From the cell containing the given text, extract its center point as (x, y) coordinate. 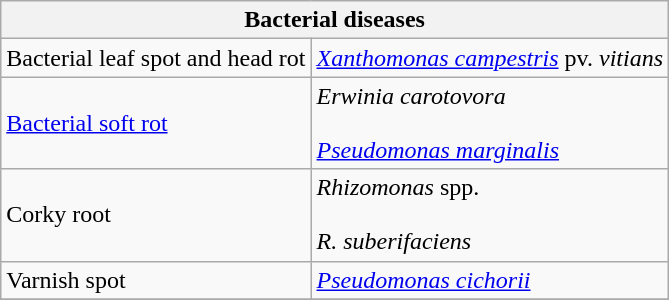
Rhizomonas spp. R. suberifaciens (490, 215)
Bacterial diseases (335, 20)
Pseudomonas cichorii (490, 280)
Erwinia carotovoraPseudomonas marginalis (490, 123)
Corky root (156, 215)
Varnish spot (156, 280)
Bacterial soft rot (156, 123)
Bacterial leaf spot and head rot (156, 58)
Xanthomonas campestris pv. vitians (490, 58)
